Scan for the cell matching the given text and deliver its [x, y] coordinate at center. 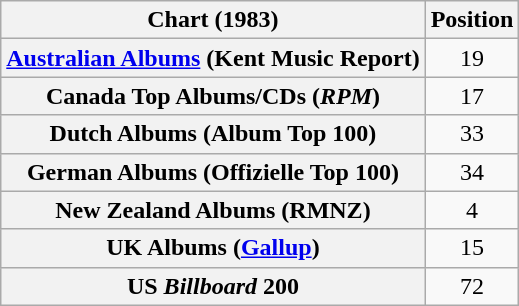
Australian Albums (Kent Music Report) [213, 58]
Dutch Albums (Album Top 100) [213, 134]
15 [472, 248]
German Albums (Offizielle Top 100) [213, 172]
19 [472, 58]
Canada Top Albums/CDs (RPM) [213, 96]
US Billboard 200 [213, 286]
33 [472, 134]
Position [472, 20]
17 [472, 96]
72 [472, 286]
New Zealand Albums (RMNZ) [213, 210]
Chart (1983) [213, 20]
UK Albums (Gallup) [213, 248]
34 [472, 172]
4 [472, 210]
